Search for the cell housing the specified text and yield its [x, y] center coordinate. 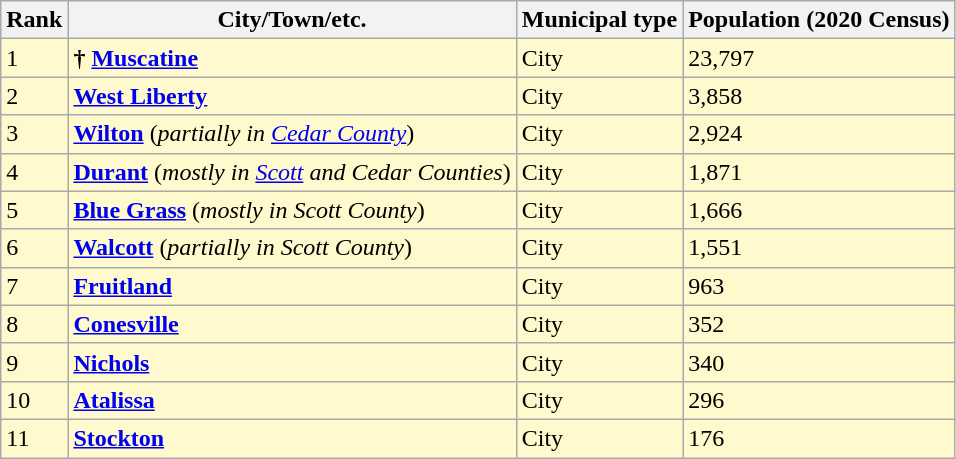
6 [34, 248]
Wilton (partially in Cedar County) [292, 134]
176 [819, 438]
Conesville [292, 324]
Atalissa [292, 400]
City/Town/etc. [292, 20]
Walcott (partially in Scott County) [292, 248]
9 [34, 362]
1,666 [819, 210]
† Muscatine [292, 58]
Blue Grass (mostly in Scott County) [292, 210]
Municipal type [599, 20]
Nichols [292, 362]
Fruitland [292, 286]
23,797 [819, 58]
Durant (mostly in Scott and Cedar Counties) [292, 172]
Population (2020 Census) [819, 20]
8 [34, 324]
2,924 [819, 134]
352 [819, 324]
7 [34, 286]
Stockton [292, 438]
3 [34, 134]
963 [819, 286]
2 [34, 96]
296 [819, 400]
11 [34, 438]
West Liberty [292, 96]
4 [34, 172]
340 [819, 362]
5 [34, 210]
10 [34, 400]
1,551 [819, 248]
Rank [34, 20]
1,871 [819, 172]
3,858 [819, 96]
1 [34, 58]
